Output the (x, y) coordinate of the center of the cell containing the given text.  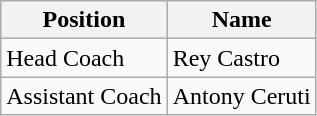
Head Coach (84, 58)
Antony Ceruti (242, 96)
Rey Castro (242, 58)
Assistant Coach (84, 96)
Position (84, 20)
Name (242, 20)
